Provide the [X, Y] coordinate of the cell's center where the given text is located.  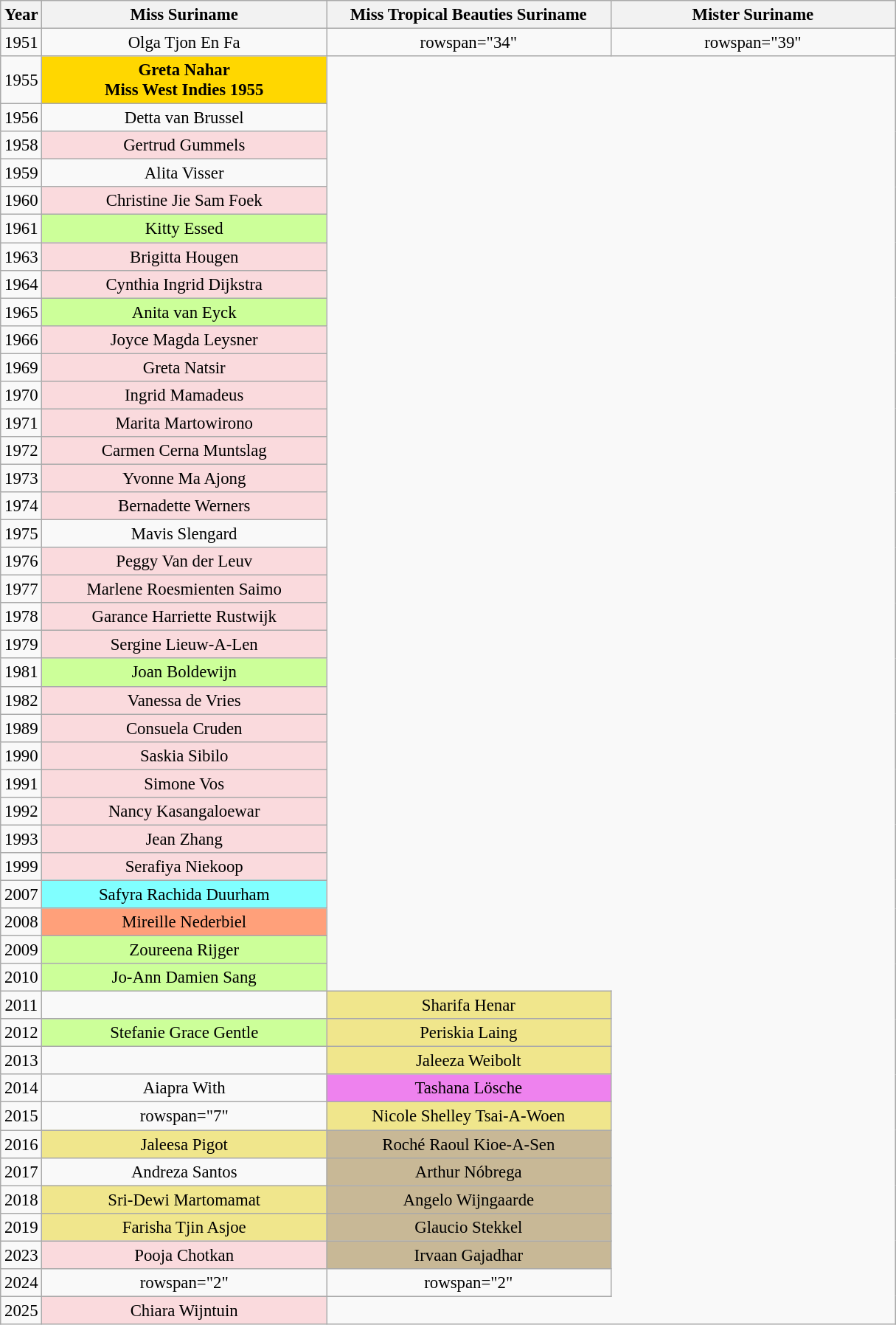
rowspan="34" [468, 43]
1966 [21, 339]
1955 [21, 80]
1951 [21, 43]
1970 [21, 395]
Garance Harriette Rustwijk [184, 617]
1999 [21, 867]
1964 [21, 284]
Gertrud Gummels [184, 145]
Glaucio Stekkel [468, 1227]
Detta van Brussel [184, 118]
Olga Tjon En Fa [184, 43]
Angelo Wijngaarde [468, 1200]
Bernadette Werners [184, 506]
2007 [21, 894]
rowspan="7" [184, 1116]
Marlene Roesmienten Saimo [184, 589]
2012 [21, 1033]
Miss Suriname [184, 15]
1976 [21, 561]
Pooja Chotkan [184, 1255]
Sergine Lieuw-A-Len [184, 645]
Aiapra With [184, 1088]
1972 [21, 451]
Sharifa Henar [468, 1006]
Sri-Dewi Martomamat [184, 1200]
Farisha Tjin Asjoe [184, 1227]
1990 [21, 755]
Yvonne Ma Ajong [184, 478]
Mireille Nederbiel [184, 922]
2008 [21, 922]
1974 [21, 506]
1975 [21, 534]
1969 [21, 367]
Vanessa de Vries [184, 700]
Brigitta Hougen [184, 257]
Saskia Sibilo [184, 755]
Jaleeza Weibolt [468, 1061]
2018 [21, 1200]
Anita van Eyck [184, 312]
Marita Martowirono [184, 423]
Miss Tropical Beauties Suriname [468, 15]
Stefanie Grace Gentle [184, 1033]
Tashana Lösche [468, 1088]
2013 [21, 1061]
Mavis Slengard [184, 534]
1993 [21, 839]
rowspan="39" [753, 43]
2009 [21, 950]
Nicole Shelley Tsai-A-Woen [468, 1116]
2019 [21, 1227]
Safyra Rachida Duurham [184, 894]
2011 [21, 1006]
1971 [21, 423]
Mister Suriname [753, 15]
Ingrid Mamadeus [184, 395]
Kitty Essed [184, 229]
Jean Zhang [184, 839]
1960 [21, 201]
2010 [21, 978]
Carmen Cerna Muntslag [184, 451]
1956 [21, 118]
Nancy Kasangaloewar [184, 812]
2017 [21, 1172]
Year [21, 15]
Peggy Van der Leuv [184, 561]
Christine Jie Sam Foek [184, 201]
Periskia Laing [468, 1033]
Irvaan Gajadhar [468, 1255]
Chiara Wijntuin [184, 1310]
1978 [21, 617]
Greta NaharMiss West Indies 1955 [184, 80]
1991 [21, 783]
1977 [21, 589]
1989 [21, 728]
Joyce Magda Leysner [184, 339]
1992 [21, 812]
1981 [21, 673]
Consuela Cruden [184, 728]
1982 [21, 700]
Simone Vos [184, 783]
Jo-Ann Damien Sang [184, 978]
2024 [21, 1283]
2025 [21, 1310]
Zoureena Rijger [184, 950]
1961 [21, 229]
Greta Natsir [184, 367]
2014 [21, 1088]
2016 [21, 1144]
2015 [21, 1116]
Joan Boldewijn [184, 673]
1959 [21, 173]
Serafiya Niekoop [184, 867]
1963 [21, 257]
Roché Raoul Kioe-A-Sen [468, 1144]
Arthur Nóbrega [468, 1172]
Cynthia Ingrid Dijkstra [184, 284]
Jaleesa Pigot [184, 1144]
1965 [21, 312]
1958 [21, 145]
1979 [21, 645]
Alita Visser [184, 173]
1973 [21, 478]
Andreza Santos [184, 1172]
2023 [21, 1255]
